Output the [X, Y] coordinate of the center of the cell containing the given text.  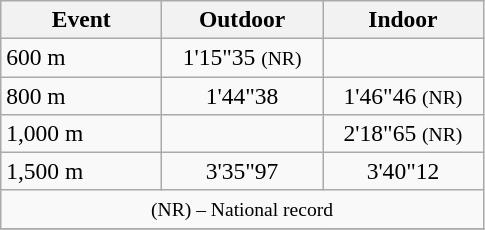
1'46"46 (NR) [402, 95]
2'18"65 (NR) [402, 133]
3'35"97 [242, 171]
(NR) – National record [242, 209]
1'44"38 [242, 95]
3'40"12 [402, 171]
Indoor [402, 19]
1,000 m [82, 133]
800 m [82, 95]
Outdoor [242, 19]
1'15"35 (NR) [242, 57]
Event [82, 19]
600 m [82, 57]
1,500 m [82, 171]
